Locate the cell with the specified text and output its (x, y) center coordinate. 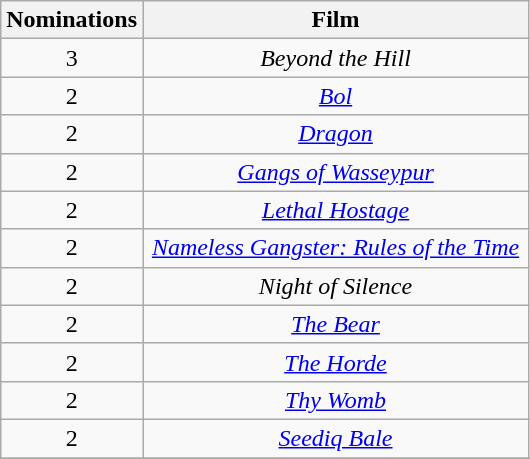
Gangs of Wasseypur (335, 172)
The Bear (335, 324)
Film (335, 20)
Nominations (72, 20)
Night of Silence (335, 286)
Seediq Bale (335, 438)
Nameless Gangster: Rules of the Time (335, 248)
Bol (335, 96)
Lethal Hostage (335, 210)
Thy Womb (335, 400)
3 (72, 58)
Dragon (335, 134)
Beyond the Hill (335, 58)
The Horde (335, 362)
